Scan for the cell matching the given text and deliver its [X, Y] coordinate at center. 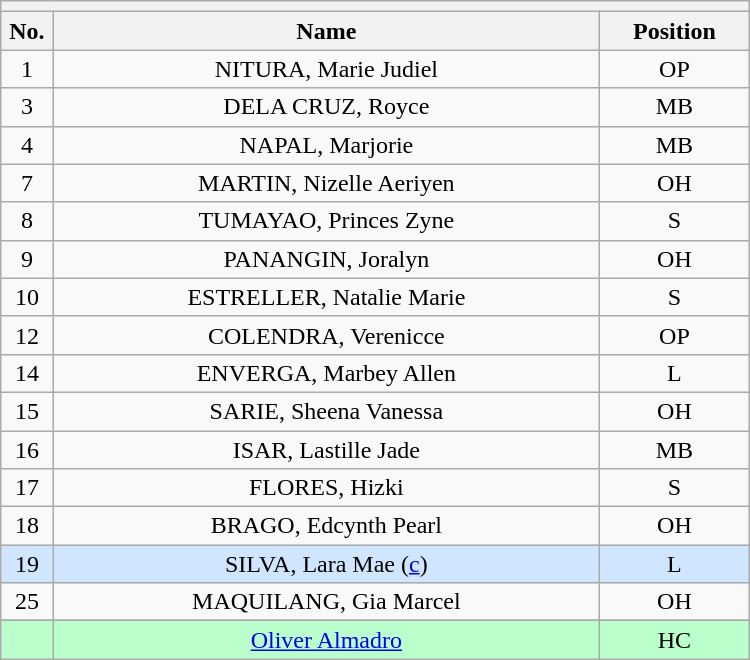
NITURA, Marie Judiel [326, 69]
TUMAYAO, Princes Zyne [326, 221]
COLENDRA, Verenicce [326, 335]
9 [27, 259]
25 [27, 602]
HC [675, 640]
No. [27, 31]
16 [27, 449]
BRAGO, Edcynth Pearl [326, 526]
FLORES, Hizki [326, 488]
NAPAL, Marjorie [326, 145]
Oliver Almadro [326, 640]
SILVA, Lara Mae (c) [326, 564]
SARIE, Sheena Vanessa [326, 411]
10 [27, 297]
MAQUILANG, Gia Marcel [326, 602]
DELA CRUZ, Royce [326, 107]
8 [27, 221]
15 [27, 411]
3 [27, 107]
12 [27, 335]
19 [27, 564]
4 [27, 145]
17 [27, 488]
Position [675, 31]
1 [27, 69]
14 [27, 373]
PANANGIN, Joralyn [326, 259]
ESTRELLER, Natalie Marie [326, 297]
MARTIN, Nizelle Aeriyen [326, 183]
Name [326, 31]
ISAR, Lastille Jade [326, 449]
ENVERGA, Marbey Allen [326, 373]
7 [27, 183]
18 [27, 526]
